Pinpoint the cell where the given text exists, returning its [X, Y] midpoint coordinate. 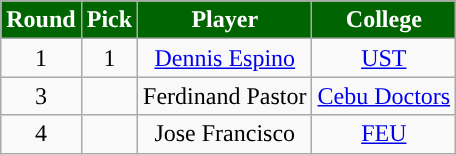
Ferdinand Pastor [225, 96]
Dennis Espino [225, 58]
Jose Francisco [225, 134]
Pick [109, 20]
FEU [384, 134]
Player [225, 20]
UST [384, 58]
Round [41, 20]
College [384, 20]
4 [41, 134]
3 [41, 96]
Cebu Doctors [384, 96]
